Locate the cell with the specified text and output its (X, Y) center coordinate. 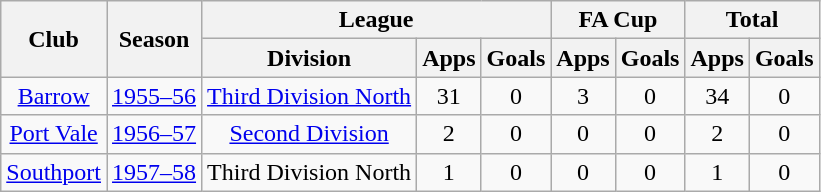
31 (449, 96)
Barrow (54, 96)
Total (752, 20)
FA Cup (618, 20)
Southport (54, 172)
Season (154, 39)
1957–58 (154, 172)
Division (310, 58)
34 (717, 96)
1956–57 (154, 134)
Port Vale (54, 134)
League (376, 20)
1955–56 (154, 96)
Club (54, 39)
Second Division (310, 134)
3 (583, 96)
